Determine the [X, Y] coordinate at the center of the cell enclosing the given text.  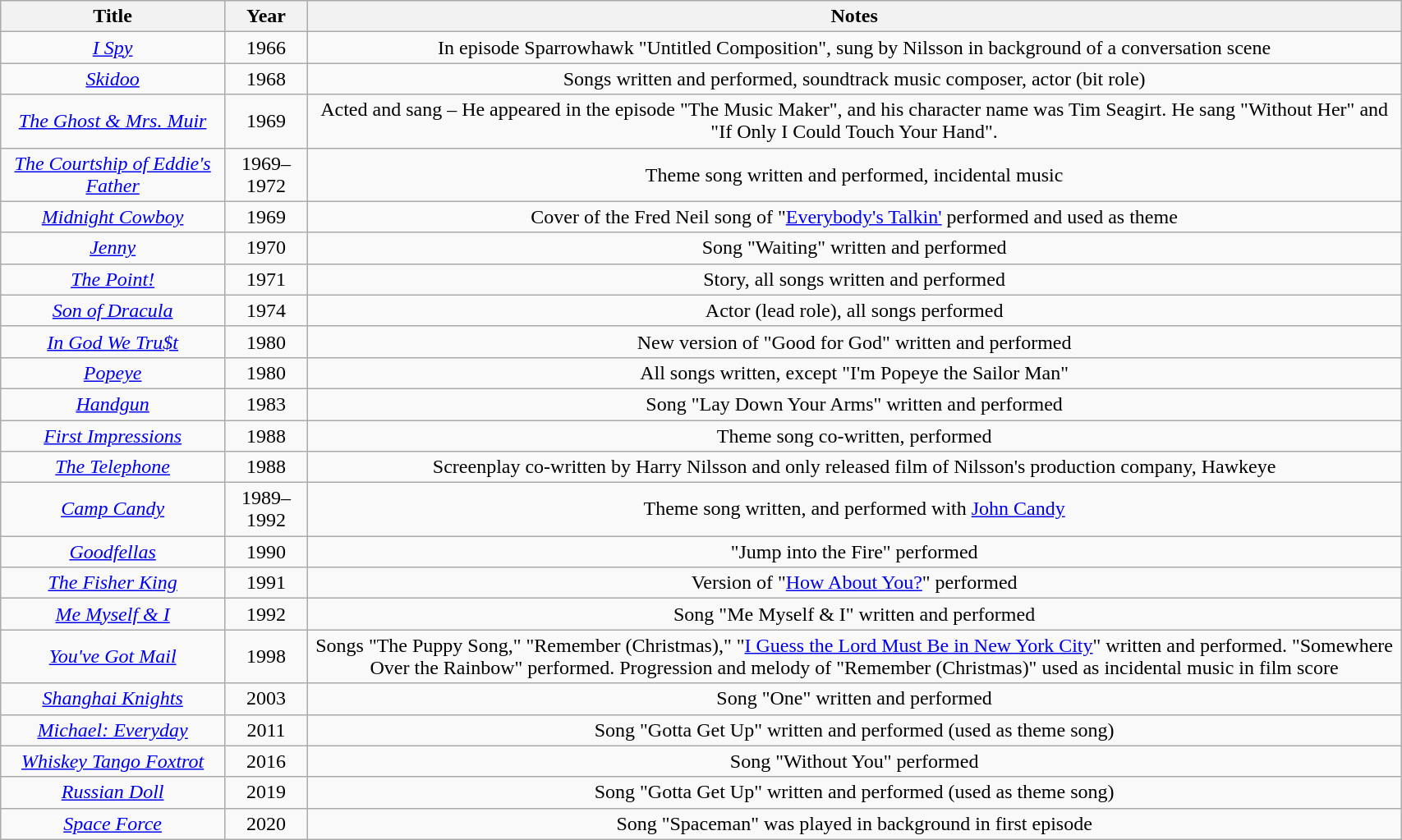
Jenny [113, 248]
The Ghost & Mrs. Muir [113, 122]
Midnight Cowboy [113, 217]
Camp Candy [113, 509]
Shanghai Knights [113, 699]
2019 [266, 792]
1989–1992 [266, 509]
1968 [266, 79]
"Jump into the Fire" performed [854, 552]
Michael: Everyday [113, 730]
1991 [266, 583]
Song "Me Myself & I" written and performed [854, 614]
1992 [266, 614]
Notes [854, 16]
1969–1972 [266, 174]
I Spy [113, 48]
Cover of the Fred Neil song of "Everybody's Talkin' performed and used as theme [854, 217]
Screenplay co-written by Harry Nilsson and only released film of Nilsson's production company, Hawkeye [854, 467]
Popeye [113, 373]
Goodfellas [113, 552]
The Point! [113, 279]
2016 [266, 761]
2020 [266, 824]
First Impressions [113, 436]
In episode Sparrowhawk "Untitled Composition", sung by Nilsson in background of a conversation scene [854, 48]
Theme song written, and performed with John Candy [854, 509]
In God We Tru$t [113, 342]
1983 [266, 404]
1970 [266, 248]
1966 [266, 48]
Song "Lay Down Your Arms" written and performed [854, 404]
Title [113, 16]
The Telephone [113, 467]
Son of Dracula [113, 310]
Song "One" written and performed [854, 699]
Song "Waiting" written and performed [854, 248]
2003 [266, 699]
Whiskey Tango Foxtrot [113, 761]
You've Got Mail [113, 657]
Song "Spaceman" was played in background in first episode [854, 824]
Song "Without You" performed [854, 761]
1998 [266, 657]
2011 [266, 730]
All songs written, except "I'm Popeye the Sailor Man" [854, 373]
Year [266, 16]
Russian Doll [113, 792]
Actor (lead role), all songs performed [854, 310]
The Fisher King [113, 583]
Me Myself & I [113, 614]
Songs written and performed, soundtrack music composer, actor (bit role) [854, 79]
1974 [266, 310]
Handgun [113, 404]
1971 [266, 279]
Theme song written and performed, incidental music [854, 174]
The Courtship of Eddie's Father [113, 174]
Space Force [113, 824]
Skidoo [113, 79]
Story, all songs written and performed [854, 279]
Version of "How About You?" performed [854, 583]
Theme song co-written, performed [854, 436]
New version of "Good for God" written and performed [854, 342]
1990 [266, 552]
